Return the [x, y] coordinate for the center point of the cell that contains the specified text.  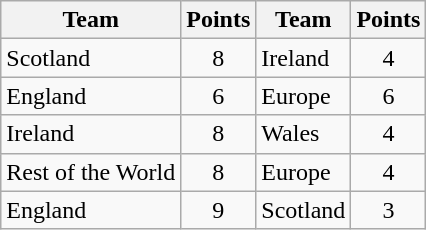
3 [388, 210]
Rest of the World [91, 172]
9 [218, 210]
Wales [304, 134]
